For the text-containing cell, return its midpoint in [X, Y] coordinate format. 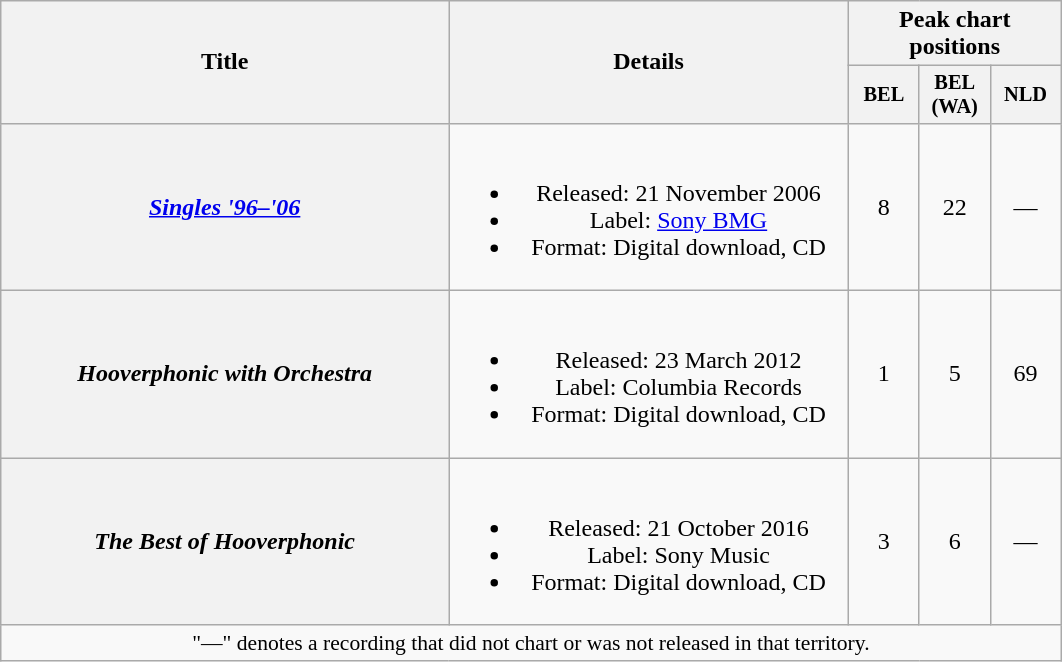
BEL(WA) [954, 95]
3 [884, 542]
Released: 23 March 2012Label: Columbia RecordsFormat: Digital download, CD [649, 374]
22 [954, 206]
5 [954, 374]
Peak chart positions [954, 34]
1 [884, 374]
69 [1026, 374]
8 [884, 206]
Details [649, 62]
Released: 21 November 2006Label: Sony BMGFormat: Digital download, CD [649, 206]
BEL [884, 95]
Hooverphonic with Orchestra [225, 374]
Singles '96–'06 [225, 206]
The Best of Hooverphonic [225, 542]
NLD [1026, 95]
6 [954, 542]
Title [225, 62]
"—" denotes a recording that did not chart or was not released in that territory. [531, 643]
Released: 21 October 2016Label: Sony MusicFormat: Digital download, CD [649, 542]
